For the text-containing cell, return its midpoint in (X, Y) coordinate format. 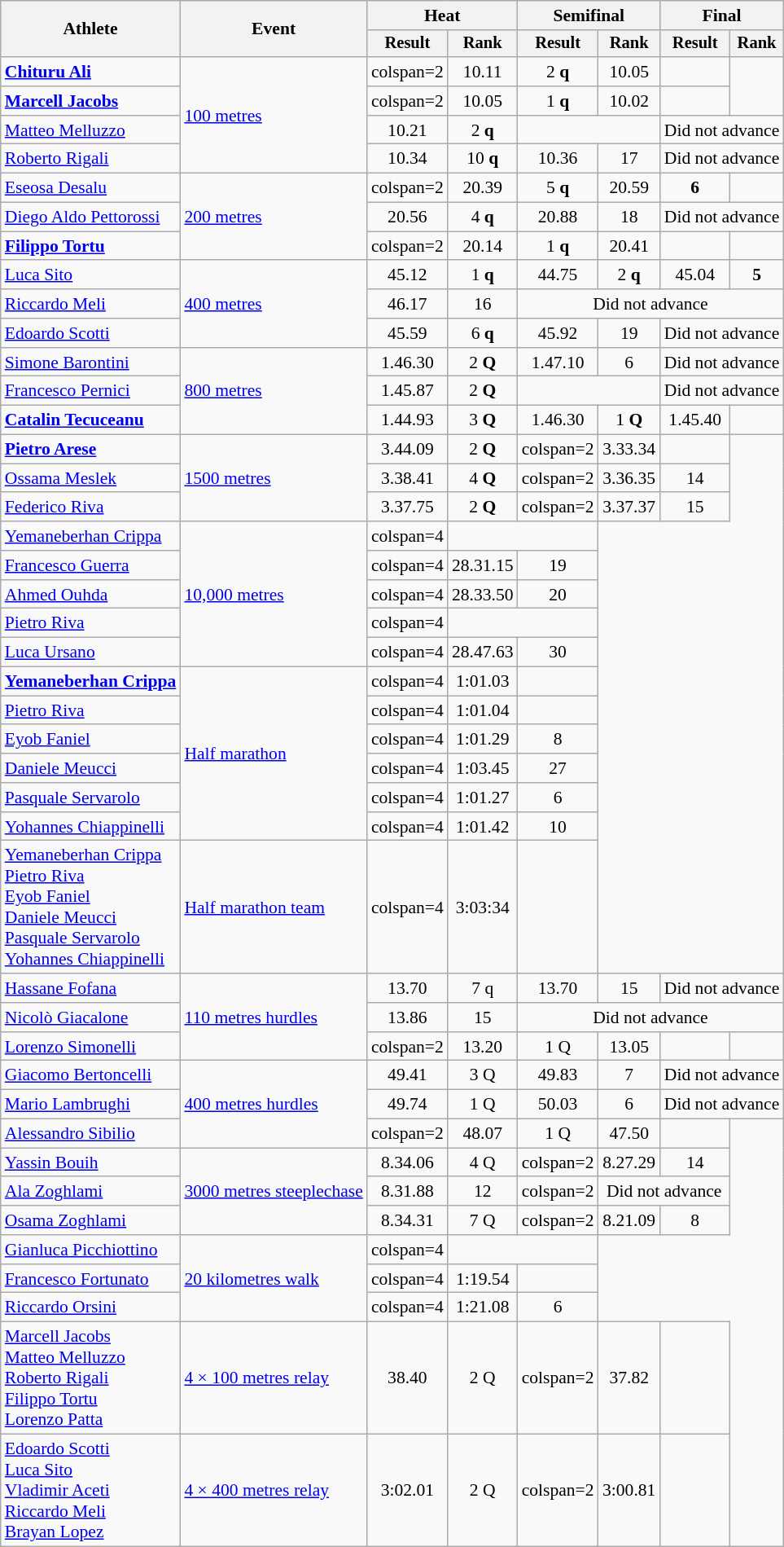
200 metres (274, 217)
20.59 (629, 188)
Diego Aldo Pettorossi (91, 218)
Athlete (91, 29)
45.59 (407, 333)
Osama Zoghlami (91, 1220)
Francesco Pernici (91, 391)
3.37.37 (629, 508)
17 (629, 159)
Yohannes Chiappinelli (91, 827)
Pasquale Servarolo (91, 798)
Alessandro Sibilio (91, 1134)
8.34.31 (407, 1220)
45.92 (558, 333)
20.41 (629, 246)
Francesco Guerra (91, 565)
Roberto Rigali (91, 159)
1.45.40 (695, 420)
47.50 (629, 1134)
Ossama Meslek (91, 478)
Federico Riva (91, 508)
10 q (483, 159)
Ahmed Ouhda (91, 595)
1:01.03 (483, 682)
4 × 400 metres relay (274, 1491)
12 (483, 1192)
28.33.50 (483, 595)
Edoardo ScottiLuca SitoVladimir AcetiRiccardo MeliBrayan Lopez (91, 1491)
100 metres (274, 115)
27 (558, 768)
Giacomo Bertoncelli (91, 1075)
Eseosa Desalu (91, 188)
Luca Sito (91, 275)
Matteo Melluzzo (91, 130)
20.56 (407, 218)
4 q (483, 218)
Final (722, 15)
3:02.01 (407, 1491)
8.34.06 (407, 1162)
10.34 (407, 159)
49.83 (558, 1075)
3000 metres steeplechase (274, 1191)
1:19.54 (483, 1279)
Daniele Meucci (91, 768)
1:01.29 (483, 740)
13.86 (407, 1017)
Simone Barontini (91, 363)
6 q (483, 333)
49.74 (407, 1105)
Semifinal (589, 15)
45.12 (407, 275)
37.82 (629, 1378)
7 (629, 1075)
110 metres hurdles (274, 1017)
Chituru Ali (91, 72)
1500 metres (274, 479)
Lorenzo Simonelli (91, 1047)
Gianluca Picchiottino (91, 1250)
16 (483, 304)
20 (558, 595)
800 metres (274, 391)
10 (558, 827)
1:03.45 (483, 768)
3.44.09 (407, 450)
1:01.27 (483, 798)
28.47.63 (483, 653)
7 Q (483, 1220)
Mario Lambrughi (91, 1105)
8.21.09 (629, 1220)
3:00.81 (629, 1491)
Francesco Fortunato (91, 1279)
20.39 (483, 188)
28.31.15 (483, 565)
10,000 metres (274, 594)
Ala Zoghlami (91, 1192)
400 metres (274, 305)
20.14 (483, 246)
Hassane Fofana (91, 988)
45.04 (695, 275)
3.37.75 (407, 508)
1:01.42 (483, 827)
10.11 (483, 72)
3.38.41 (407, 478)
Luca Ursano (91, 653)
1:01.04 (483, 710)
48.07 (483, 1134)
Heat (443, 15)
Event (274, 29)
4 × 100 metres relay (274, 1378)
38.40 (407, 1378)
Eyob Faniel (91, 740)
44.75 (558, 275)
1.44.93 (407, 420)
13.20 (483, 1047)
Yemaneberhan CrippaPietro RivaEyob FanielDaniele MeucciPasquale ServaroloYohannes Chiappinelli (91, 908)
Catalin Tecuceanu (91, 420)
Half marathon team (274, 908)
Half marathon (274, 754)
3:03:34 (483, 908)
20.88 (558, 218)
5 q (558, 188)
Marcell Jacobs (91, 101)
50.03 (558, 1105)
5 (757, 275)
8.31.88 (407, 1192)
10.21 (407, 130)
18 (629, 218)
3.33.34 (629, 450)
Riccardo Orsini (91, 1307)
3.36.35 (629, 478)
7 q (483, 988)
Marcell JacobsMatteo MelluzzoRoberto RigaliFilippo TortuLorenzo Patta (91, 1378)
Riccardo Meli (91, 304)
49.41 (407, 1075)
Filippo Tortu (91, 246)
10.02 (629, 101)
Nicolò Giacalone (91, 1017)
10.36 (558, 159)
13.05 (629, 1047)
8.27.29 (629, 1162)
20 kilometres walk (274, 1279)
Edoardo Scotti (91, 333)
1.45.87 (407, 391)
400 metres hurdles (274, 1105)
1.47.10 (558, 363)
30 (558, 653)
Yassin Bouih (91, 1162)
1:21.08 (483, 1307)
Pietro Arese (91, 450)
46.17 (407, 304)
